For the text-containing cell, return its midpoint in (X, Y) coordinate format. 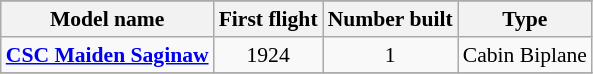
Model name (108, 19)
Number built (390, 19)
1924 (268, 55)
Type (525, 19)
1 (390, 55)
CSC Maiden Saginaw (108, 55)
Cabin Biplane (525, 55)
First flight (268, 19)
